Find where the given text appears and provide that cell's center as (x, y) coordinate. 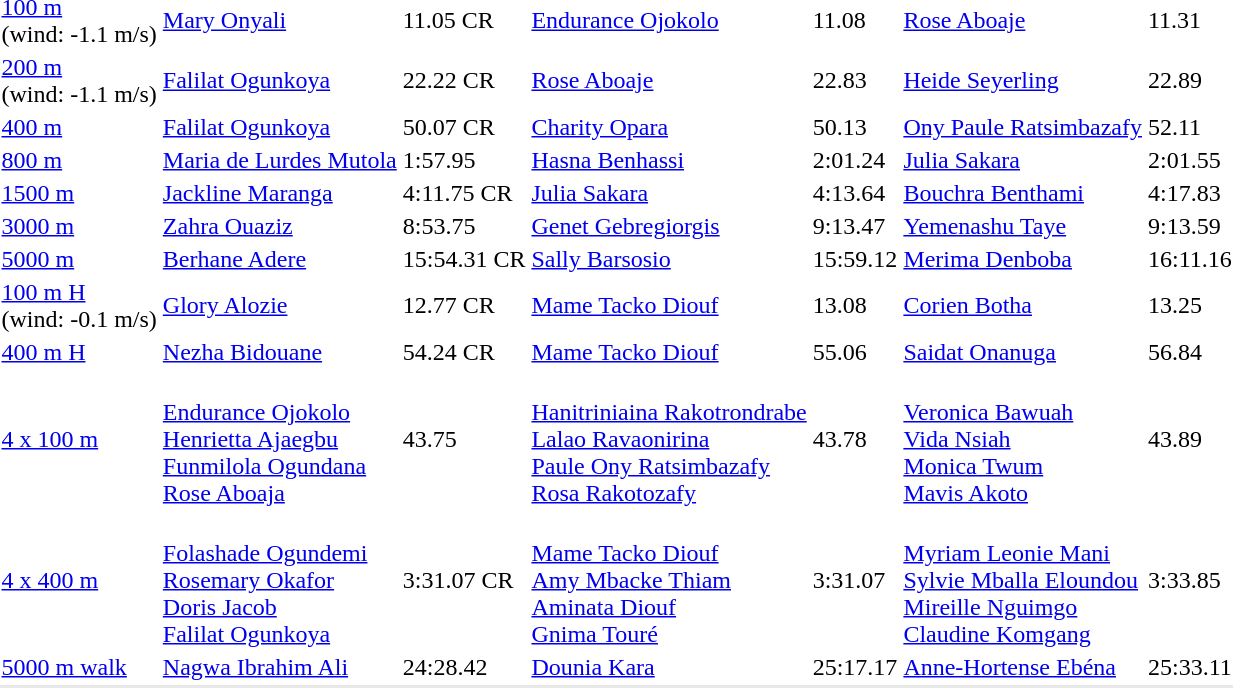
24:28.42 (464, 667)
15:54.31 CR (464, 259)
Heide Seyerling (1023, 80)
12.77 CR (464, 306)
2:01.24 (855, 160)
Folashade OgundemiRosemary OkaforDoris JacobFalilat Ogunkoya (280, 580)
16:11.16 (1190, 259)
22.22 CR (464, 80)
22.89 (1190, 80)
Glory Alozie (280, 306)
Charity Opara (669, 127)
4 x 100 m (79, 439)
Genet Gebregiorgis (669, 226)
800 m (79, 160)
Endurance OjokoloHenrietta AjaegbuFunmilola OgundanaRose Aboaja (280, 439)
Saidat Onanuga (1023, 352)
9:13.59 (1190, 226)
56.84 (1190, 352)
100 m H(wind: -0.1 m/s) (79, 306)
Maria de Lurdes Mutola (280, 160)
5000 m (79, 259)
15:59.12 (855, 259)
43.89 (1190, 439)
50.13 (855, 127)
3000 m (79, 226)
2:01.55 (1190, 160)
Corien Botha (1023, 306)
Rose Aboaje (669, 80)
13.08 (855, 306)
Zahra Ouaziz (280, 226)
3:31.07 (855, 580)
4:11.75 CR (464, 193)
1:57.95 (464, 160)
4:13.64 (855, 193)
54.24 CR (464, 352)
22.83 (855, 80)
3:31.07 CR (464, 580)
50.07 CR (464, 127)
43.78 (855, 439)
52.11 (1190, 127)
200 m(wind: -1.1 m/s) (79, 80)
4:17.83 (1190, 193)
Yemenashu Taye (1023, 226)
25:17.17 (855, 667)
Nezha Bidouane (280, 352)
13.25 (1190, 306)
Sally Barsosio (669, 259)
Jackline Maranga (280, 193)
43.75 (464, 439)
Hanitriniaina RakotrondrabeLalao RavaonirinaPaule Ony RatsimbazafyRosa Rakotozafy (669, 439)
Nagwa Ibrahim Ali (280, 667)
9:13.47 (855, 226)
Dounia Kara (669, 667)
Bouchra Benthami (1023, 193)
Berhane Adere (280, 259)
Veronica BawuahVida NsiahMonica TwumMavis Akoto (1023, 439)
Hasna Benhassi (669, 160)
400 m H (79, 352)
1500 m (79, 193)
55.06 (855, 352)
Ony Paule Ratsimbazafy (1023, 127)
25:33.11 (1190, 667)
4 x 400 m (79, 580)
Myriam Leonie ManiSylvie Mballa EloundouMireille NguimgoClaudine Komgang (1023, 580)
3:33.85 (1190, 580)
5000 m walk (79, 667)
8:53.75 (464, 226)
Anne-Hortense Ebéna (1023, 667)
Merima Denboba (1023, 259)
Mame Tacko DioufAmy Mbacke ThiamAminata DioufGnima Touré (669, 580)
400 m (79, 127)
